Find where the given text appears and provide that cell's center as (x, y) coordinate. 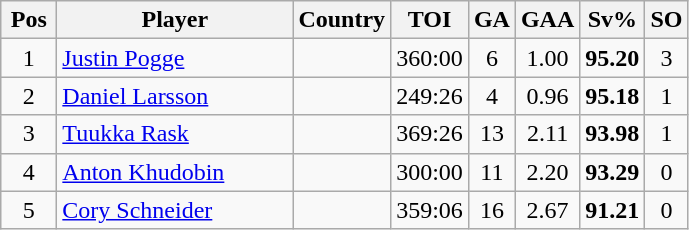
Daniel Larsson (175, 96)
360:00 (430, 58)
6 (492, 58)
2 (29, 96)
GA (492, 20)
Anton Khudobin (175, 172)
Sv% (612, 20)
13 (492, 134)
GAA (547, 20)
369:26 (430, 134)
5 (29, 210)
359:06 (430, 210)
91.21 (612, 210)
Cory Schneider (175, 210)
Player (175, 20)
249:26 (430, 96)
2.67 (547, 210)
SO (666, 20)
Pos (29, 20)
16 (492, 210)
11 (492, 172)
2.20 (547, 172)
Justin Pogge (175, 58)
93.29 (612, 172)
93.98 (612, 134)
Tuukka Rask (175, 134)
95.18 (612, 96)
1.00 (547, 58)
Country (342, 20)
95.20 (612, 58)
2.11 (547, 134)
TOI (430, 20)
300:00 (430, 172)
0.96 (547, 96)
